Find where the given text appears and provide that cell's center as [X, Y] coordinate. 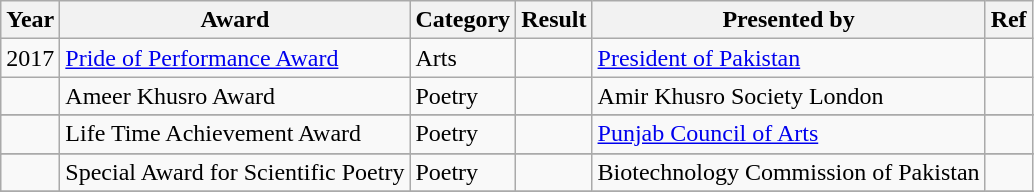
Amir Khusro Society London [788, 96]
2017 [30, 58]
Pride of Performance Award [235, 58]
Ref [1008, 20]
Award [235, 20]
Arts [463, 58]
Year [30, 20]
Special Award for Scientific Poetry [235, 172]
Presented by [788, 20]
Punjab Council of Arts [788, 134]
Category [463, 20]
Result [554, 20]
Life Time Achievement Award [235, 134]
President of Pakistan [788, 58]
Biotechnology Commission of Pakistan [788, 172]
Ameer Khusro Award [235, 96]
